Return (x, y) of the center of cell containing provided text 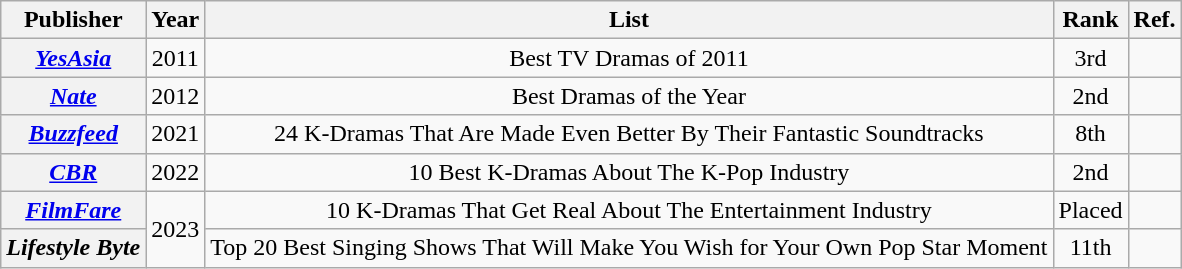
Ref. (1154, 20)
2012 (176, 96)
11th (1090, 248)
2011 (176, 58)
Best Dramas of the Year (629, 96)
10 Best K-Dramas About The K-Pop Industry (629, 172)
Year (176, 20)
Nate (74, 96)
3rd (1090, 58)
List (629, 20)
FilmFare (74, 210)
10 K-Dramas That Get Real About The Entertainment Industry (629, 210)
2022 (176, 172)
2023 (176, 229)
Rank (1090, 20)
CBR (74, 172)
Best TV Dramas of 2011 (629, 58)
Buzzfeed (74, 134)
Top 20 Best Singing Shows That Will Make You Wish for Your Own Pop Star Moment (629, 248)
2021 (176, 134)
Lifestyle Byte (74, 248)
8th (1090, 134)
Placed (1090, 210)
YesAsia (74, 58)
24 K-Dramas That Are Made Even Better By Their Fantastic Soundtracks (629, 134)
Publisher (74, 20)
